Find where the given text appears and provide that cell's center as (X, Y) coordinate. 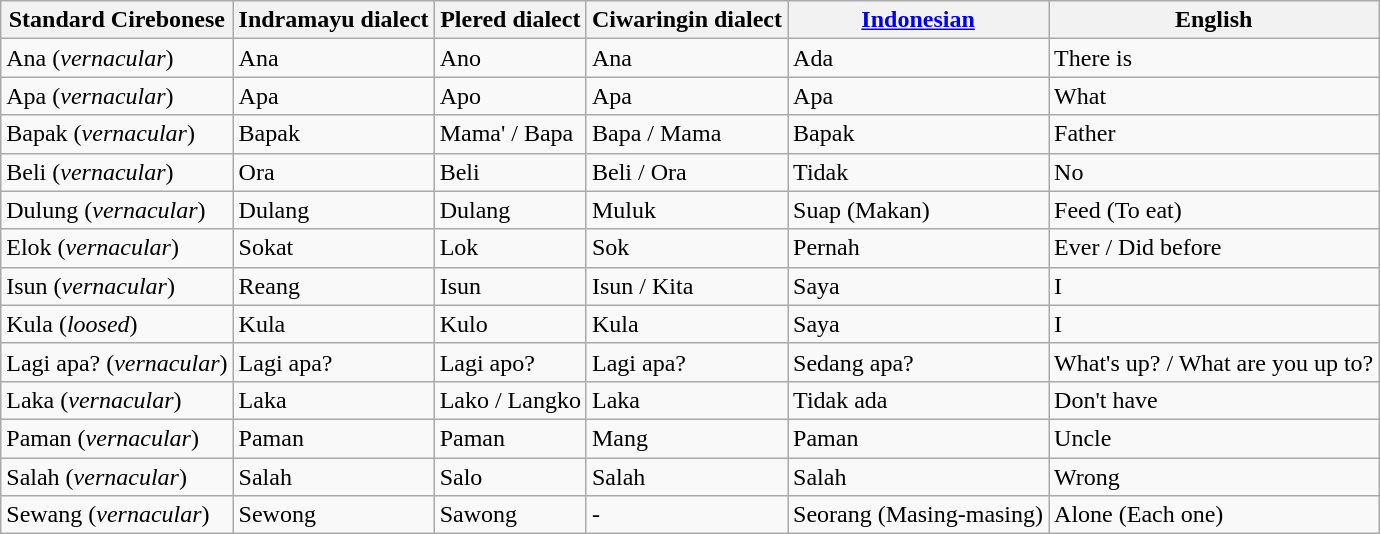
Sewong (334, 515)
Bapak (vernacular) (117, 134)
Plered dialect (510, 20)
Salah (vernacular) (117, 477)
Paman (vernacular) (117, 438)
Reang (334, 286)
Ora (334, 172)
Ciwaringin dialect (686, 20)
- (686, 515)
Lagi apa? (vernacular) (117, 362)
English (1214, 20)
Ever / Did before (1214, 248)
Dulung (vernacular) (117, 210)
Beli (510, 172)
Mama' / Bapa (510, 134)
Bapa / Mama (686, 134)
Father (1214, 134)
There is (1214, 58)
What's up? / What are you up to? (1214, 362)
Muluk (686, 210)
Beli / Ora (686, 172)
Salo (510, 477)
Suap (Makan) (918, 210)
Tidak ada (918, 400)
Pernah (918, 248)
No (1214, 172)
Isun (vernacular) (117, 286)
Indramayu dialect (334, 20)
Ana (vernacular) (117, 58)
Ano (510, 58)
Mang (686, 438)
Lako / Langko (510, 400)
Lok (510, 248)
Apo (510, 96)
Beli (vernacular) (117, 172)
Feed (To eat) (1214, 210)
Wrong (1214, 477)
Tidak (918, 172)
Sokat (334, 248)
Uncle (1214, 438)
Standard Cirebonese (117, 20)
Isun (510, 286)
Ada (918, 58)
Alone (Each one) (1214, 515)
Kula (loosed) (117, 324)
Sedang apa? (918, 362)
Lagi apo? (510, 362)
Elok (vernacular) (117, 248)
Sok (686, 248)
Indonesian (918, 20)
Laka (vernacular) (117, 400)
Kulo (510, 324)
Don't have (1214, 400)
Sewang (vernacular) (117, 515)
Sawong (510, 515)
Apa (vernacular) (117, 96)
Seorang (Masing-masing) (918, 515)
What (1214, 96)
Isun / Kita (686, 286)
